Pinpoint the cell where the given text exists, returning its (X, Y) midpoint coordinate. 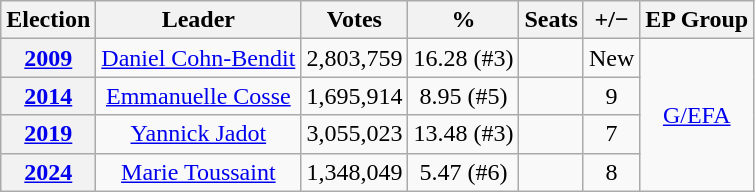
3,055,023 (354, 134)
1,695,914 (354, 96)
7 (611, 134)
1,348,049 (354, 172)
8 (611, 172)
5.47 (#6) (464, 172)
Election (48, 20)
Seats (551, 20)
New (611, 58)
Marie Toussaint (198, 172)
2,803,759 (354, 58)
13.48 (#3) (464, 134)
+/− (611, 20)
2009 (48, 58)
9 (611, 96)
G/EFA (697, 115)
Yannick Jadot (198, 134)
2019 (48, 134)
Emmanuelle Cosse (198, 96)
% (464, 20)
EP Group (697, 20)
Votes (354, 20)
Daniel Cohn-Bendit (198, 58)
2014 (48, 96)
8.95 (#5) (464, 96)
Leader (198, 20)
2024 (48, 172)
16.28 (#3) (464, 58)
